For the text-containing cell, return its midpoint in [X, Y] coordinate format. 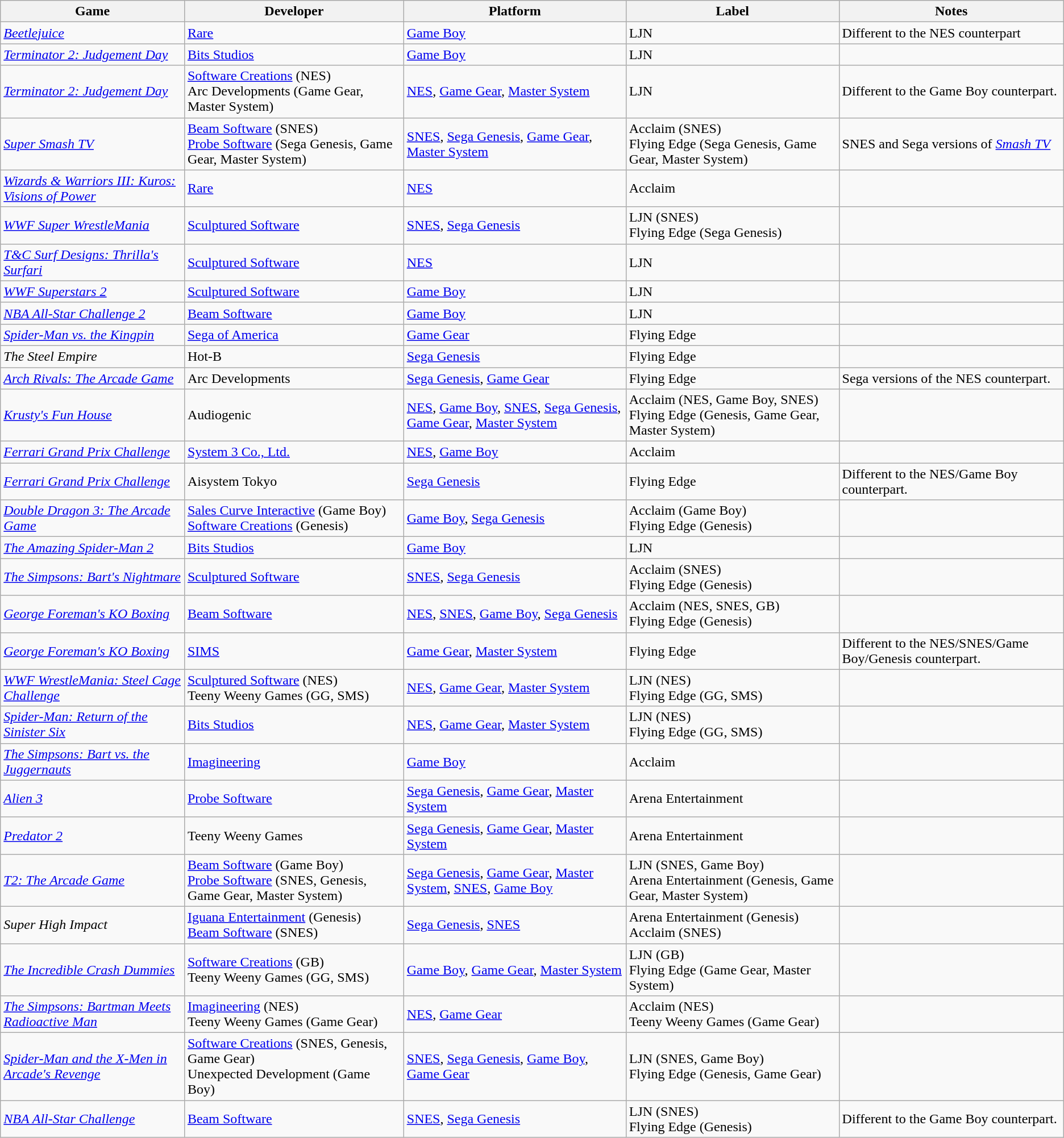
System 3 Co., Ltd. [294, 452]
Probe Software [294, 799]
Arc Developments [294, 378]
Sculptured Software (NES)Teeny Weeny Games (GG, SMS) [294, 687]
Sales Curve Interactive (Game Boy)Software Creations (Genesis) [294, 518]
Super High Impact [93, 925]
Iguana Entertainment (Genesis)Beam Software (SNES) [294, 925]
NES, Game Boy, SNES, Sega Genesis, Game Gear, Master System [515, 415]
Hot-B [294, 356]
The Simpsons: Bart vs. the Juggernauts [93, 761]
Sega of America [294, 335]
Different to the NES counterpart [951, 33]
WWF WrestleMania: Steel Cage Challenge [93, 687]
SNES and Sega versions of Smash TV [951, 144]
Arch Rivals: The Arcade Game [93, 378]
Super Smash TV [93, 144]
Game Gear [515, 335]
Software Creations (NES)Arc Developments (Game Gear, Master System) [294, 91]
LJN (SNES, Game Boy)Arena Entertainment (Genesis, Game Gear, Master System) [732, 880]
Platform [515, 11]
Acclaim (NES, SNES, GB)Flying Edge (Genesis) [732, 614]
Wizards & Warriors III: Kuros: Visions of Power [93, 189]
Acclaim (SNES)Flying Edge (Sega Genesis, Game Gear, Master System) [732, 144]
T2: The Arcade Game [93, 880]
The Simpsons: Bart's Nightmare [93, 577]
The Simpsons: Bartman Meets Radioactive Man [93, 1015]
Aisystem Tokyo [294, 482]
The Incredible Crash Dummies [93, 969]
Game [93, 11]
Sega Genesis, Game Gear, Master System, SNES, Game Boy [515, 880]
Sega Genesis, Game Gear [515, 378]
LJN (SNES)Flying Edge (Genesis) [732, 1119]
Imagineering (NES)Teeny Weeny Games (Game Gear) [294, 1015]
WWF Superstars 2 [93, 291]
Spider-Man: Return of the Sinister Six [93, 725]
LJN (SNES)Flying Edge (Sega Genesis) [732, 225]
Beam Software (SNES)Probe Software (Sega Genesis, Game Gear, Master System) [294, 144]
LJN (GB)Flying Edge (Game Gear, Master System) [732, 969]
Game Gear, Master System [515, 651]
Sega Genesis, SNES [515, 925]
SNES, Sega Genesis, Game Boy, Game Gear [515, 1067]
Notes [951, 11]
NBA All-Star Challenge [93, 1119]
Developer [294, 11]
Spider-Man and the X-Men in Arcade's Revenge [93, 1067]
The Steel Empire [93, 356]
Beetlejuice [93, 33]
Software Creations (GB)Teeny Weeny Games (GG, SMS) [294, 969]
NES, SNES, Game Boy, Sega Genesis [515, 614]
T&C Surf Designs: Thrilla's Surfari [93, 262]
Audiogenic [294, 415]
SNES, Sega Genesis, Game Gear, Master System [515, 144]
Beam Software (Game Boy)Probe Software (SNES, Genesis, Game Gear, Master System) [294, 880]
Game Boy, Game Gear, Master System [515, 969]
Alien 3 [93, 799]
Imagineering [294, 761]
Acclaim (NES, Game Boy, SNES)Flying Edge (Genesis, Game Gear, Master System) [732, 415]
Spider-Man vs. the Kingpin [93, 335]
Different to the NES/SNES/Game Boy/Genesis counterpart. [951, 651]
Acclaim (Game Boy)Flying Edge (Genesis) [732, 518]
NES, Game Gear [515, 1015]
Label [732, 11]
The Amazing Spider-Man 2 [93, 548]
Sega versions of the NES counterpart. [951, 378]
Krusty's Fun House [93, 415]
NES, Game Boy [515, 452]
Acclaim (NES)Teeny Weeny Games (Game Gear) [732, 1015]
Different to the NES/Game Boy counterpart. [951, 482]
Software Creations (SNES, Genesis, Game Gear)Unexpected Development (Game Boy) [294, 1067]
Game Boy, Sega Genesis [515, 518]
SIMS [294, 651]
Arena Entertainment (Genesis)Acclaim (SNES) [732, 925]
Double Dragon 3: The Arcade Game [93, 518]
Teeny Weeny Games [294, 835]
WWF Super WrestleMania [93, 225]
LJN (SNES, Game Boy)Flying Edge (Genesis, Game Gear) [732, 1067]
Acclaim (SNES)Flying Edge (Genesis) [732, 577]
NBA All-Star Challenge 2 [93, 313]
Predator 2 [93, 835]
